Provide the (x, y) coordinate of the cell's center where the given text is located.  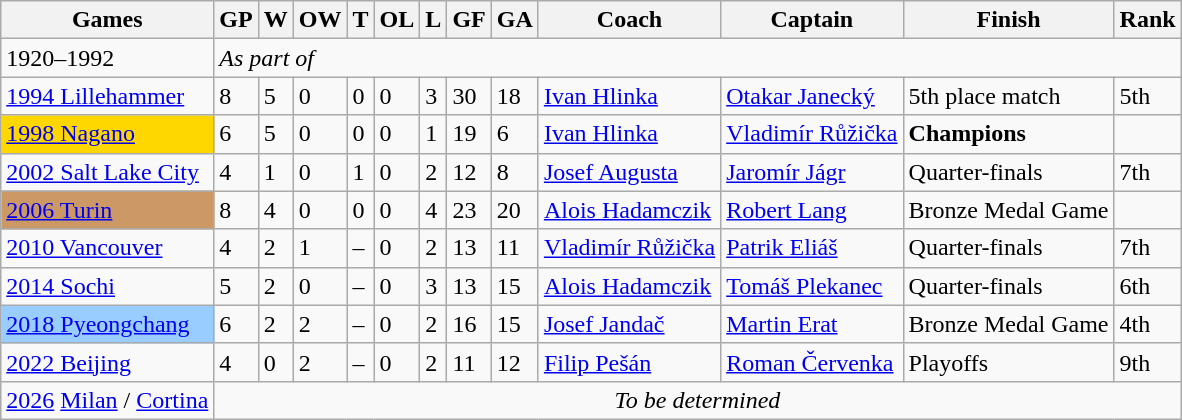
Games (108, 20)
1994 Lillehammer (108, 96)
As part of (698, 58)
GP (236, 20)
2010 Vancouver (108, 248)
2014 Sochi (108, 286)
1998 Nagano (108, 134)
Playoffs (1008, 362)
Josef Augusta (629, 172)
Captain (812, 20)
2002 Salt Lake City (108, 172)
L (434, 20)
OL (397, 20)
20 (514, 210)
5th place match (1008, 96)
Jaromír Jágr (812, 172)
5th (1148, 96)
OW (320, 20)
Champions (1008, 134)
GF (469, 20)
16 (469, 324)
Filip Pešán (629, 362)
GA (514, 20)
23 (469, 210)
Roman Červenka (812, 362)
Martin Erat (812, 324)
1920–1992 (108, 58)
2022 Beijing (108, 362)
Otakar Janecký (812, 96)
9th (1148, 362)
30 (469, 96)
Rank (1148, 20)
Coach (629, 20)
Tomáš Plekanec (812, 286)
2026 Milan / Cortina (108, 400)
W (276, 20)
Patrik Eliáš (812, 248)
2018 Pyeongchang (108, 324)
19 (469, 134)
2006 Turin (108, 210)
T (360, 20)
4th (1148, 324)
Josef Jandač (629, 324)
Finish (1008, 20)
6th (1148, 286)
To be determined (698, 400)
18 (514, 96)
Robert Lang (812, 210)
